For the text-containing cell, return its midpoint in [X, Y] coordinate format. 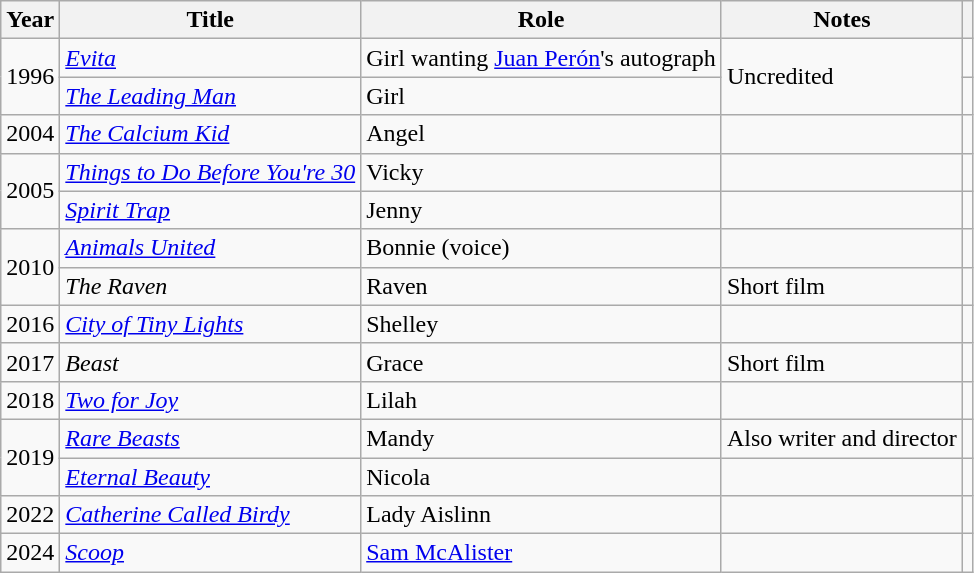
The Leading Man [210, 96]
Grace [542, 362]
City of Tiny Lights [210, 324]
Mandy [542, 438]
Rare Beasts [210, 438]
Raven [542, 286]
Nicola [542, 477]
Sam McAlister [542, 553]
Shelley [542, 324]
Things to Do Before You're 30 [210, 172]
Animals United [210, 248]
Evita [210, 58]
2016 [30, 324]
Spirit Trap [210, 210]
Jenny [542, 210]
2005 [30, 191]
2024 [30, 553]
Year [30, 20]
Title [210, 20]
Catherine Called Birdy [210, 515]
2022 [30, 515]
1996 [30, 77]
The Raven [210, 286]
Uncredited [842, 77]
Also writer and director [842, 438]
Angel [542, 134]
Girl wanting Juan Perón's autograph [542, 58]
Role [542, 20]
2019 [30, 457]
Vicky [542, 172]
Girl [542, 96]
Lady Aislinn [542, 515]
Scoop [210, 553]
2017 [30, 362]
Lilah [542, 400]
2004 [30, 134]
The Calcium Kid [210, 134]
Notes [842, 20]
2010 [30, 267]
Two for Joy [210, 400]
Beast [210, 362]
Bonnie (voice) [542, 248]
2018 [30, 400]
Eternal Beauty [210, 477]
